Locate the cell with the specified text and output its [X, Y] center coordinate. 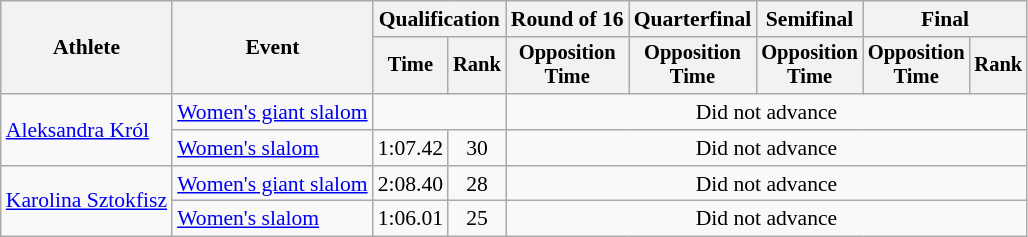
Qualification [440, 19]
Quarterfinal [693, 19]
2:08.40 [410, 184]
25 [477, 219]
Athlete [86, 48]
1:06.01 [410, 219]
Final [945, 19]
1:07.42 [410, 148]
Semifinal [810, 19]
30 [477, 148]
Round of 16 [568, 19]
Karolina Sztokfisz [86, 202]
Aleksandra Król [86, 130]
Time [410, 66]
28 [477, 184]
Event [272, 48]
